For the text-containing cell, return its midpoint in (x, y) coordinate format. 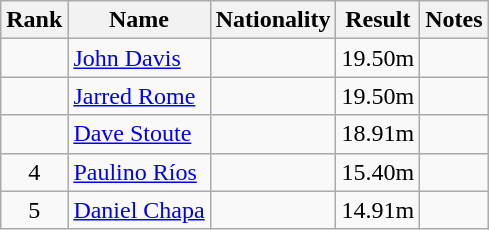
Result (378, 20)
Notes (454, 20)
Paulino Ríos (139, 172)
Name (139, 20)
5 (34, 210)
15.40m (378, 172)
Rank (34, 20)
14.91m (378, 210)
Dave Stoute (139, 134)
John Davis (139, 58)
Jarred Rome (139, 96)
18.91m (378, 134)
Daniel Chapa (139, 210)
4 (34, 172)
Nationality (273, 20)
